Return (X, Y) of the center of cell containing provided text 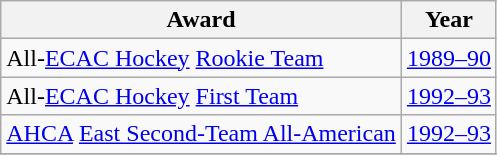
All-ECAC Hockey Rookie Team (202, 58)
Year (448, 20)
All-ECAC Hockey First Team (202, 96)
AHCA East Second-Team All-American (202, 134)
1989–90 (448, 58)
Award (202, 20)
